Scan for the cell matching the given text and deliver its [X, Y] coordinate at center. 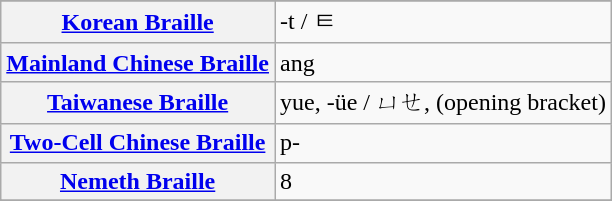
p- [442, 143]
Mainland Chinese Braille [138, 62]
Two-Cell Chinese Braille [138, 143]
Nemeth Braille [138, 181]
Korean Braille [138, 22]
Taiwanese Braille [138, 102]
8 [442, 181]
-t / ㅌ [442, 22]
yue, -üe / ㄩㄝ, (opening bracket) [442, 102]
ang [442, 62]
